Locate the cell with the specified text and output its (X, Y) center coordinate. 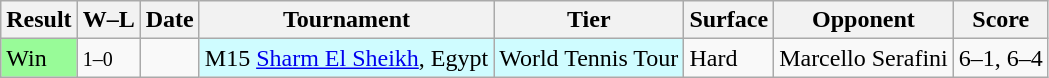
1–0 (108, 58)
Win (39, 58)
Surface (729, 20)
Tier (589, 20)
Opponent (864, 20)
Marcello Serafini (864, 58)
Tournament (346, 20)
M15 Sharm El Sheikh, Egypt (346, 58)
6–1, 6–4 (1000, 58)
World Tennis Tour (589, 58)
W–L (108, 20)
Hard (729, 58)
Result (39, 20)
Date (170, 20)
Score (1000, 20)
